Pinpoint the cell where the given text exists, returning its (X, Y) midpoint coordinate. 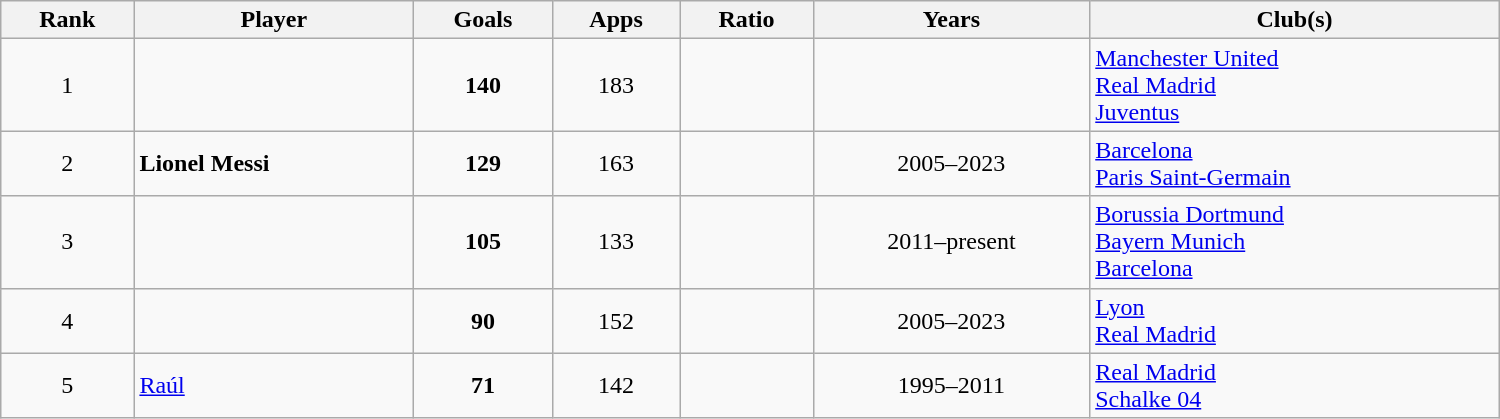
2011–present (952, 242)
Ratio (746, 20)
BarcelonaParis Saint-Germain (1295, 164)
Raúl (274, 386)
140 (483, 85)
183 (616, 85)
Goals (483, 20)
Apps (616, 20)
Borussia DortmundBayern MunichBarcelona (1295, 242)
133 (616, 242)
105 (483, 242)
Club(s) (1295, 20)
Rank (68, 20)
152 (616, 320)
Lionel Messi (274, 164)
71 (483, 386)
Real MadridSchalke 04 (1295, 386)
163 (616, 164)
142 (616, 386)
Player (274, 20)
129 (483, 164)
4 (68, 320)
Years (952, 20)
Manchester UnitedReal MadridJuventus (1295, 85)
1 (68, 85)
3 (68, 242)
5 (68, 386)
90 (483, 320)
LyonReal Madrid (1295, 320)
1995–2011 (952, 386)
2 (68, 164)
